Locate the cell with the specified text and output its (x, y) center coordinate. 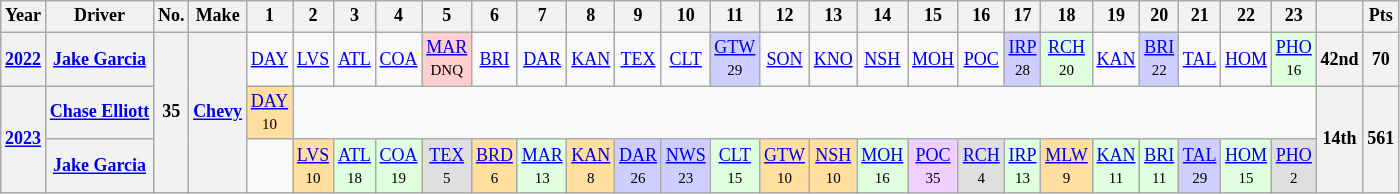
SON (785, 59)
Chevy (218, 112)
35 (172, 112)
CLT15 (735, 166)
2022 (24, 59)
COA (398, 59)
CLT (686, 59)
NSH (882, 59)
12 (785, 16)
MOH16 (882, 166)
TAL29 (1200, 166)
LVS (312, 59)
10 (686, 16)
BRI11 (1160, 166)
2023 (24, 140)
Chase Elliott (99, 113)
TEX (638, 59)
IRP13 (1022, 166)
7 (542, 16)
GTW10 (785, 166)
14th (1340, 140)
TEX5 (447, 166)
MLW9 (1066, 166)
BRI22 (1160, 59)
KNO (833, 59)
BRI (495, 59)
3 (355, 16)
70 (1381, 59)
DAY (269, 59)
13 (833, 16)
POC (981, 59)
MAR13 (542, 166)
22 (1246, 16)
1 (269, 16)
No. (172, 16)
42nd (1340, 59)
RCH20 (1066, 59)
16 (981, 16)
Make (218, 16)
COA19 (398, 166)
HOM (1246, 59)
RCH4 (981, 166)
ATL (355, 59)
18 (1066, 16)
LVS10 (312, 166)
Driver (99, 16)
POC35 (934, 166)
NWS23 (686, 166)
8 (591, 16)
Year (24, 16)
DAR26 (638, 166)
BRD6 (495, 166)
TAL (1200, 59)
KAN8 (591, 166)
MOH (934, 59)
MARDNQ (447, 59)
IRP28 (1022, 59)
11 (735, 16)
20 (1160, 16)
23 (1294, 16)
19 (1116, 16)
561 (1381, 140)
DAR (542, 59)
4 (398, 16)
KAN11 (1116, 166)
PHO16 (1294, 59)
Pts (1381, 16)
6 (495, 16)
NSH10 (833, 166)
17 (1022, 16)
HOM15 (1246, 166)
5 (447, 16)
14 (882, 16)
ATL18 (355, 166)
2 (312, 16)
GTW29 (735, 59)
15 (934, 16)
9 (638, 16)
PHO2 (1294, 166)
DAY10 (269, 113)
21 (1200, 16)
